Pinpoint the cell where the given text exists, returning its (x, y) midpoint coordinate. 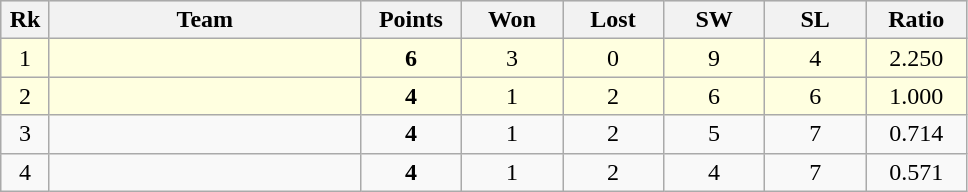
Ratio (916, 20)
9 (714, 58)
Won (512, 20)
Points (410, 20)
5 (714, 134)
0.571 (916, 172)
0.714 (916, 134)
1.000 (916, 96)
SW (714, 20)
0 (612, 58)
SL (816, 20)
Lost (612, 20)
Rk (26, 20)
2.250 (916, 58)
Team (204, 20)
